Return [X, Y] of the center of cell containing provided text 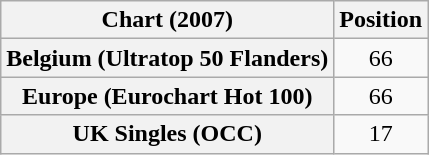
Belgium (Ultratop 50 Flanders) [168, 58]
Position [381, 20]
UK Singles (OCC) [168, 134]
Europe (Eurochart Hot 100) [168, 96]
17 [381, 134]
Chart (2007) [168, 20]
